For the text-containing cell, return its midpoint in (X, Y) coordinate format. 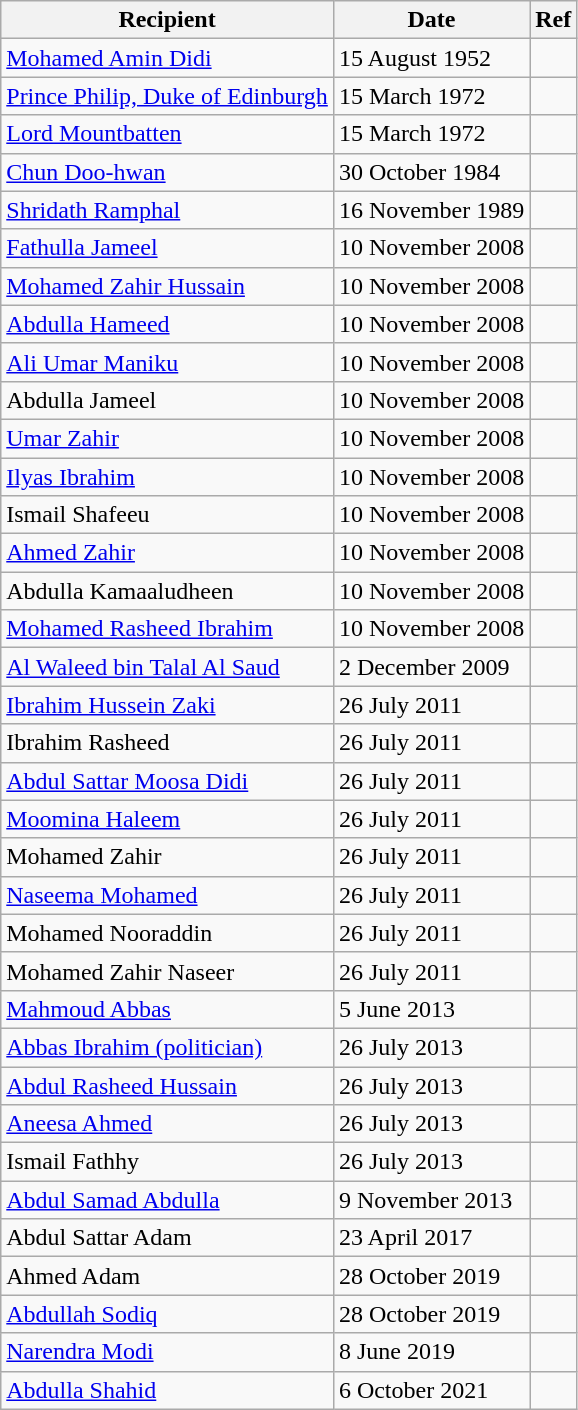
Mahmoud Abbas (168, 1009)
Aneesa Ahmed (168, 1124)
Abdul Rasheed Hussain (168, 1085)
Mohamed Nooraddin (168, 933)
Date (431, 20)
Abdulla Hameed (168, 324)
23 April 2017 (431, 1238)
16 November 1989 (431, 210)
6 October 2021 (431, 1390)
Ibrahim Rasheed (168, 743)
Naseema Mohamed (168, 895)
Mohamed Zahir Hussain (168, 286)
Lord Mountbatten (168, 134)
Moomina Haleem (168, 819)
Abdul Samad Abdulla (168, 1200)
Ali Umar Maniku (168, 362)
30 October 1984 (431, 172)
Abdulla Shahid (168, 1390)
Abbas Ibrahim (politician) (168, 1047)
Shridath Ramphal (168, 210)
Ahmed Zahir (168, 553)
Mohamed Zahir Naseer (168, 971)
Abdulla Kamaaludheen (168, 591)
Abdulla Jameel (168, 400)
Ilyas Ibrahim (168, 477)
8 June 2019 (431, 1352)
9 November 2013 (431, 1200)
5 June 2013 (431, 1009)
Abdul Sattar Adam (168, 1238)
Recipient (168, 20)
Ref (554, 20)
Ismail Fathhy (168, 1162)
Abdul Sattar Moosa Didi (168, 781)
Mohamed Amin Didi (168, 58)
Ibrahim Hussein Zaki (168, 705)
Umar Zahir (168, 438)
Narendra Modi (168, 1352)
Mohamed Zahir (168, 857)
Ismail Shafeeu (168, 515)
Chun Doo-hwan (168, 172)
15 August 1952 (431, 58)
Fathulla Jameel (168, 248)
2 December 2009 (431, 667)
Prince Philip, Duke of Edinburgh (168, 96)
Mohamed Rasheed Ibrahim (168, 629)
Ahmed Adam (168, 1276)
Al Waleed bin Talal Al Saud (168, 667)
Abdullah Sodiq (168, 1314)
